For the text-containing cell, return its midpoint in [X, Y] coordinate format. 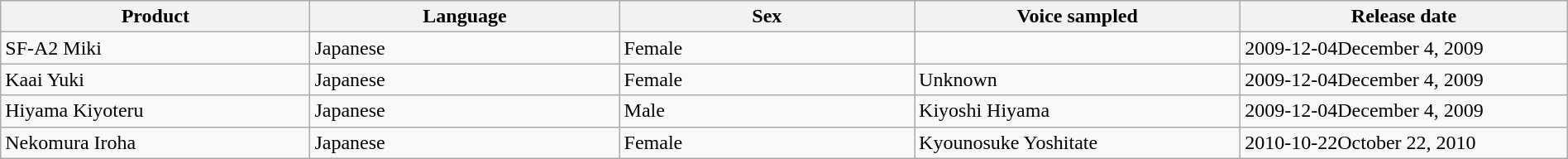
Kyounosuke Yoshitate [1078, 142]
Kaai Yuki [155, 79]
Hiyama Kiyoteru [155, 111]
Voice sampled [1078, 17]
Sex [767, 17]
Release date [1404, 17]
Kiyoshi Hiyama [1078, 111]
SF-A2 Miki [155, 48]
Unknown [1078, 79]
Male [767, 111]
Language [465, 17]
Nekomura Iroha [155, 142]
2010-10-22October 22, 2010 [1404, 142]
Product [155, 17]
